Return [x, y] of the center of cell containing provided text 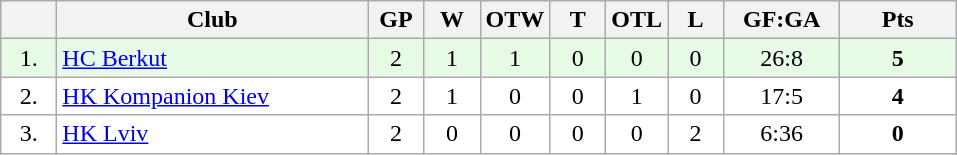
OTL [637, 20]
HK Lviv [212, 134]
Pts [898, 20]
17:5 [782, 96]
3. [29, 134]
6:36 [782, 134]
5 [898, 58]
L [696, 20]
Club [212, 20]
4 [898, 96]
26:8 [782, 58]
GP [396, 20]
W [452, 20]
HC Berkut [212, 58]
T [578, 20]
OTW [515, 20]
1. [29, 58]
2. [29, 96]
HK Kompanion Kiev [212, 96]
GF:GA [782, 20]
